From the cell containing the given text, extract its center point as [x, y] coordinate. 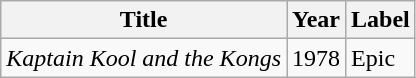
Epic [381, 58]
Label [381, 20]
1978 [316, 58]
Title [144, 20]
Year [316, 20]
Kaptain Kool and the Kongs [144, 58]
